Identify which cell holds the provided text, then report its (x, y) central coordinate. 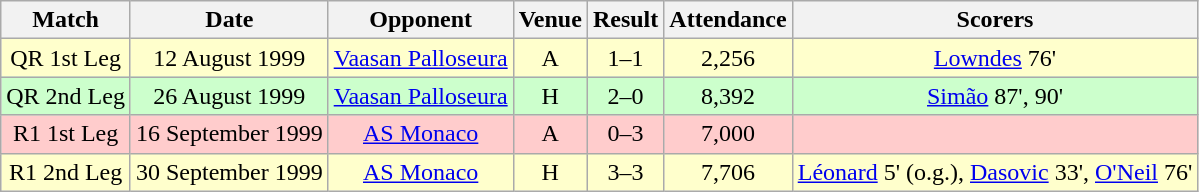
30 September 1999 (229, 172)
3–3 (625, 172)
Lowndes 76' (995, 58)
1–1 (625, 58)
Attendance (728, 20)
7,706 (728, 172)
Date (229, 20)
2,256 (728, 58)
12 August 1999 (229, 58)
26 August 1999 (229, 96)
Match (66, 20)
Simão 87', 90' (995, 96)
0–3 (625, 134)
QR 1st Leg (66, 58)
Venue (550, 20)
R1 2nd Leg (66, 172)
Opponent (420, 20)
R1 1st Leg (66, 134)
16 September 1999 (229, 134)
8,392 (728, 96)
Scorers (995, 20)
Result (625, 20)
Léonard 5' (o.g.), Dasovic 33', O'Neil 76' (995, 172)
2–0 (625, 96)
7,000 (728, 134)
QR 2nd Leg (66, 96)
